Scan for the cell matching the given text and deliver its (X, Y) coordinate at center. 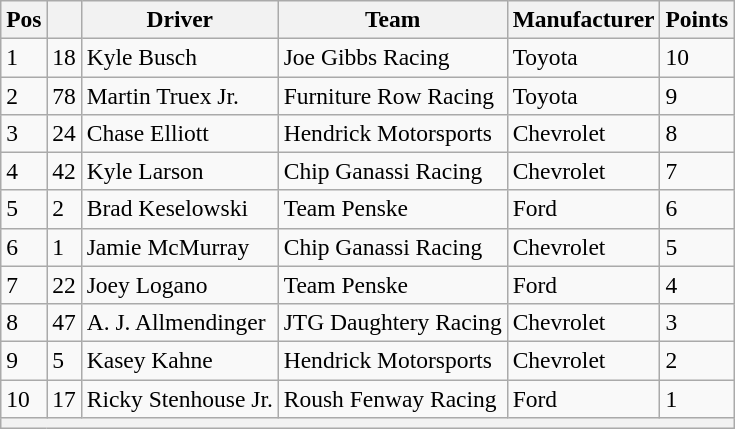
Brad Keselowski (180, 209)
JTG Daughtery Racing (392, 322)
Joey Logano (180, 285)
18 (64, 57)
Kasey Kahne (180, 360)
Ricky Stenhouse Jr. (180, 398)
22 (64, 285)
Joe Gibbs Racing (392, 57)
Kyle Larson (180, 171)
Kyle Busch (180, 57)
Pos (24, 19)
Jamie McMurray (180, 247)
24 (64, 133)
47 (64, 322)
Chase Elliott (180, 133)
Points (697, 19)
Driver (180, 19)
42 (64, 171)
Furniture Row Racing (392, 95)
78 (64, 95)
Team (392, 19)
Martin Truex Jr. (180, 95)
Roush Fenway Racing (392, 398)
17 (64, 398)
Manufacturer (584, 19)
A. J. Allmendinger (180, 322)
